Determine the [X, Y] coordinate at the center of the cell enclosing the given text.  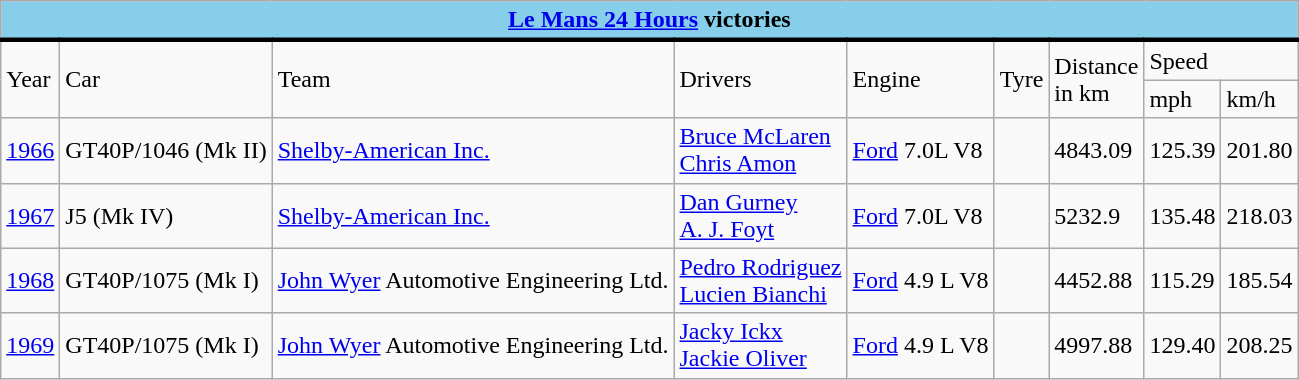
4997.88 [1096, 346]
4843.09 [1096, 150]
218.03 [1260, 216]
1966 [30, 150]
1967 [30, 216]
Drivers [760, 79]
J5 (Mk IV) [166, 216]
115.29 [1182, 280]
Bruce McLaren Chris Amon [760, 150]
Distancein km [1096, 79]
Car [166, 79]
185.54 [1260, 280]
208.25 [1260, 346]
Speed [1221, 60]
129.40 [1182, 346]
Year [30, 79]
Engine [920, 79]
5232.9 [1096, 216]
Tyre [1022, 79]
Dan Gurney A. J. Foyt [760, 216]
Team [473, 79]
Pedro Rodriguez Lucien Bianchi [760, 280]
201.80 [1260, 150]
Jacky Ickx Jackie Oliver [760, 346]
Le Mans 24 Hours victories [650, 21]
1969 [30, 346]
125.39 [1182, 150]
GT40P/1046 (Mk II) [166, 150]
mph [1182, 99]
1968 [30, 280]
km/h [1260, 99]
135.48 [1182, 216]
4452.88 [1096, 280]
